Scan for the cell matching the given text and deliver its [X, Y] coordinate at center. 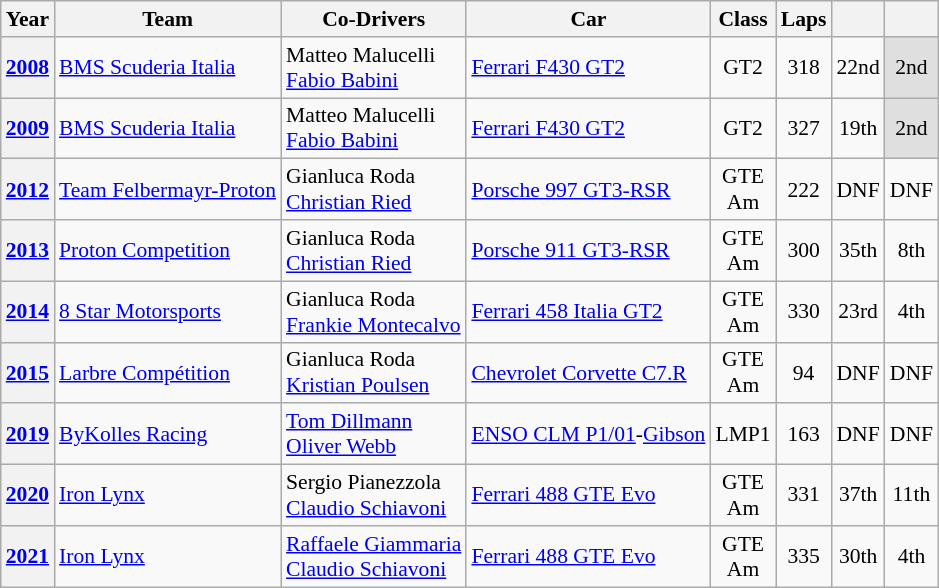
ByKolles Racing [168, 434]
300 [804, 250]
Sergio Pianezzola Claudio Schiavoni [374, 496]
Year [28, 19]
19th [858, 128]
222 [804, 190]
30th [858, 556]
2012 [28, 190]
8 Star Motorsports [168, 312]
2021 [28, 556]
11th [912, 496]
327 [804, 128]
331 [804, 496]
318 [804, 68]
Gianluca Roda Frankie Montecalvo [374, 312]
Chevrolet Corvette C7.R [588, 372]
2019 [28, 434]
2009 [28, 128]
23rd [858, 312]
2014 [28, 312]
Porsche 911 GT3-RSR [588, 250]
37th [858, 496]
22nd [858, 68]
94 [804, 372]
Porsche 997 GT3-RSR [588, 190]
Tom Dillmann Oliver Webb [374, 434]
LMP1 [742, 434]
Team [168, 19]
Car [588, 19]
2015 [28, 372]
Raffaele Giammaria Claudio Schiavoni [374, 556]
8th [912, 250]
Laps [804, 19]
35th [858, 250]
335 [804, 556]
2008 [28, 68]
Class [742, 19]
Larbre Compétition [168, 372]
Gianluca Roda Kristian Poulsen [374, 372]
2020 [28, 496]
330 [804, 312]
2013 [28, 250]
Ferrari 458 Italia GT2 [588, 312]
Co-Drivers [374, 19]
Proton Competition [168, 250]
ENSO CLM P1/01-Gibson [588, 434]
163 [804, 434]
Team Felbermayr-Proton [168, 190]
